Return the (X, Y) coordinate for the center point of the cell that contains the specified text.  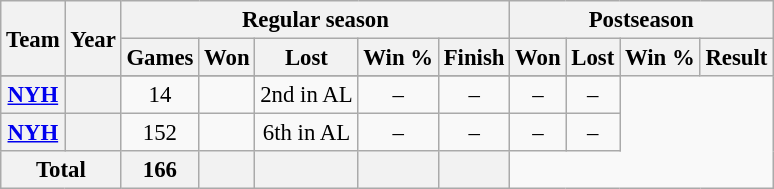
Team (33, 38)
152 (160, 133)
Regular season (316, 20)
2nd in AL (306, 95)
Games (160, 58)
166 (160, 170)
Finish (474, 58)
Result (736, 58)
Postseason (642, 20)
Year (93, 38)
14 (160, 95)
6th in AL (306, 133)
Total (61, 170)
